Pinpoint the cell where the given text exists, returning its (X, Y) midpoint coordinate. 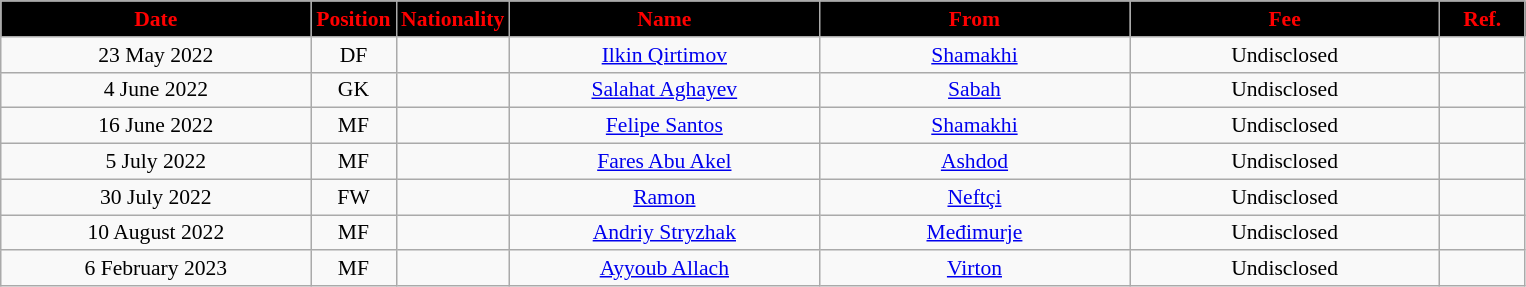
DF (354, 55)
23 May 2022 (156, 55)
Nationality (452, 19)
Međimurje (974, 233)
10 August 2022 (156, 233)
FW (354, 197)
Ashdod (974, 162)
Sabah (974, 90)
Fares Abu Akel (664, 162)
Ilkin Qirtimov (664, 55)
16 June 2022 (156, 126)
4 June 2022 (156, 90)
GK (354, 90)
Date (156, 19)
5 July 2022 (156, 162)
Felipe Santos (664, 126)
Ref. (1482, 19)
From (974, 19)
30 July 2022 (156, 197)
Andriy Stryzhak (664, 233)
Neftçi (974, 197)
Name (664, 19)
Virton (974, 269)
Position (354, 19)
Ramon (664, 197)
6 February 2023 (156, 269)
Ayyoub Allach (664, 269)
Salahat Aghayev (664, 90)
Fee (1285, 19)
